Return the [X, Y] coordinate for the center point of the cell that contains the specified text.  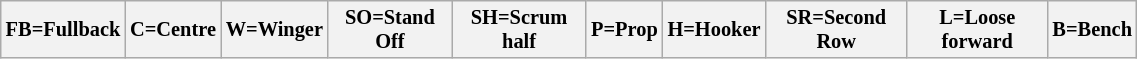
L=Loose forward [977, 29]
SO=Stand Off [390, 29]
B=Bench [1092, 29]
W=Winger [274, 29]
FB=Fullback [63, 29]
SR=Second Row [836, 29]
P=Prop [624, 29]
SH=Scrum half [519, 29]
H=Hooker [714, 29]
C=Centre [173, 29]
